From the cell containing the given text, extract its center point as (x, y) coordinate. 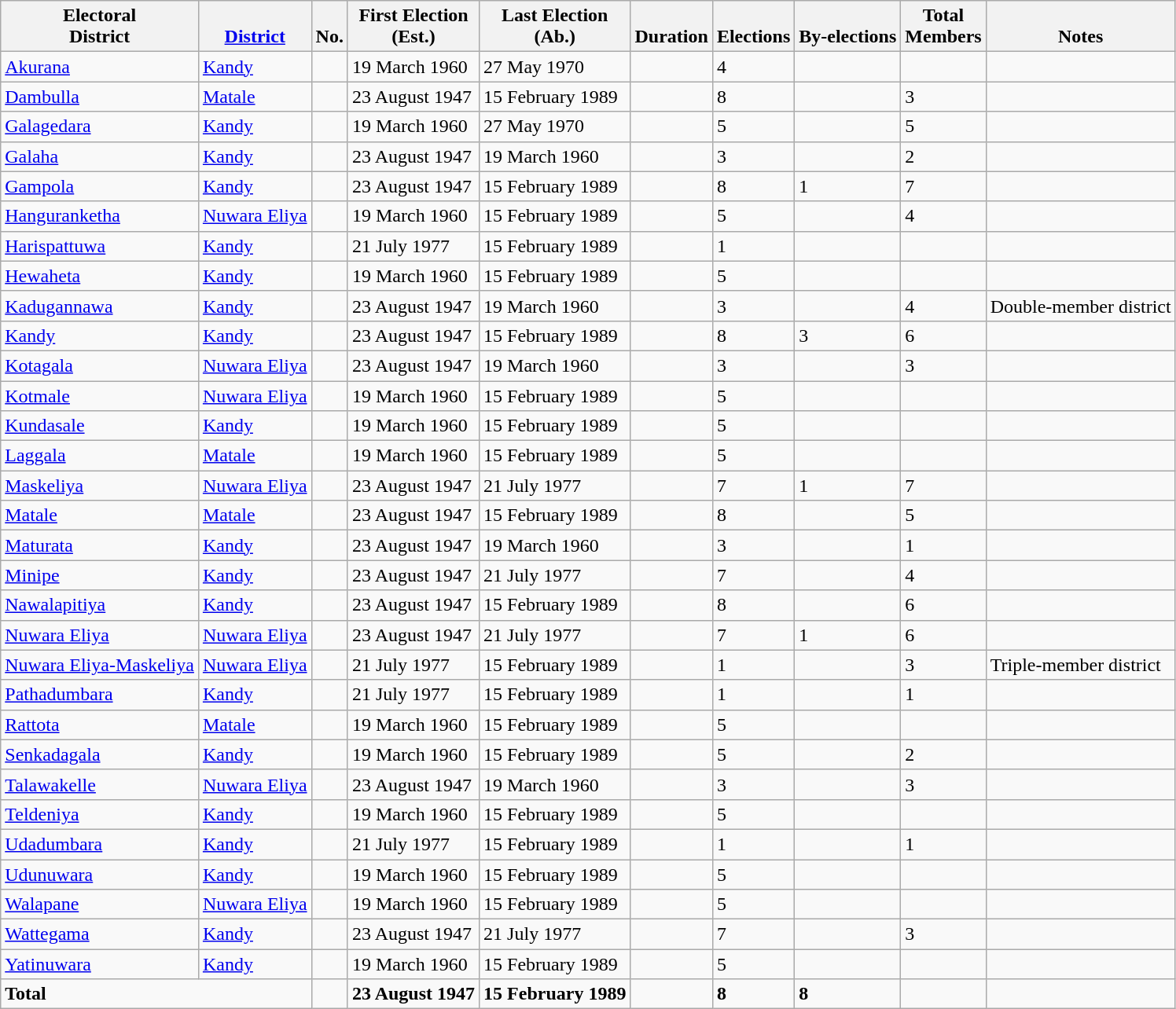
Duration (671, 27)
Total (156, 994)
Minipe (100, 575)
Kadugannawa (100, 306)
Laggala (100, 456)
Galagedara (100, 127)
Notes (1080, 27)
Nawalapitiya (100, 605)
Maturata (100, 545)
Kotmale (100, 395)
Udadumbara (100, 844)
Gampola (100, 186)
Teldeniya (100, 814)
Senkadagala (100, 754)
By-elections (847, 27)
District (255, 27)
ElectoralDistrict (100, 27)
Hanguranketha (100, 216)
Wattegama (100, 934)
Galaha (100, 156)
Nuwara Eliya-Maskeliya (100, 665)
Elections (753, 27)
Yatinuwara (100, 964)
Dambulla (100, 97)
Kotagala (100, 365)
Rattota (100, 725)
First Election(Est.) (413, 27)
Akurana (100, 67)
Walapane (100, 904)
Double-member district (1080, 306)
Talawakelle (100, 784)
Triple-member district (1080, 665)
Hewaheta (100, 276)
TotalMembers (943, 27)
Last Election(Ab.) (555, 27)
Udunuwara (100, 875)
Pathadumbara (100, 695)
Harispattuwa (100, 246)
Kundasale (100, 426)
Maskeliya (100, 486)
No. (329, 27)
